Capture the cell that displays the provided text and extract its [X, Y] central coordinate. 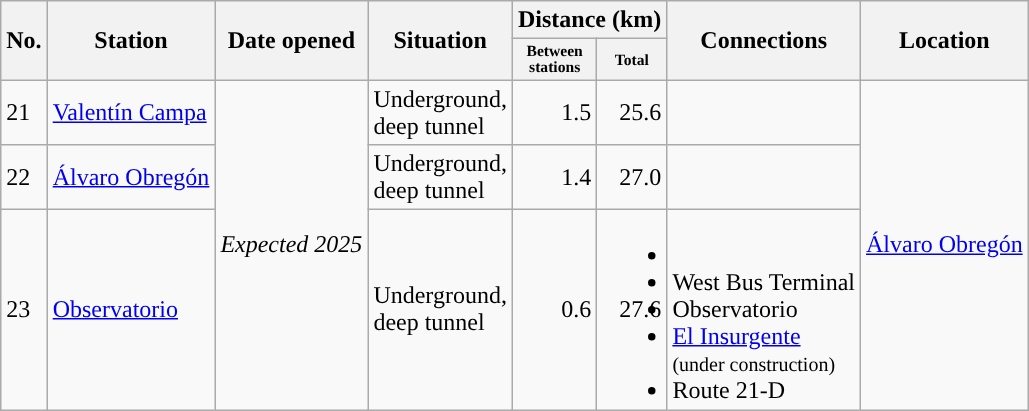
Total [632, 60]
Expected 2025 [292, 245]
27.0 [632, 178]
1.5 [554, 112]
22 [24, 178]
Distance (km) [589, 20]
No. [24, 40]
Betweenstations [554, 60]
Connections [764, 40]
Valentín Campa [131, 112]
23 [24, 310]
Date opened [292, 40]
Location [945, 40]
0.6 [554, 310]
1.4 [554, 178]
Observatorio [131, 310]
Situation [440, 40]
21 [24, 112]
27.6 [632, 310]
Station [131, 40]
West Bus Terminal Observatorio El Insurgente(under construction) Route 21-D [764, 310]
25.6 [632, 112]
